For the text-containing cell, return its midpoint in (X, Y) coordinate format. 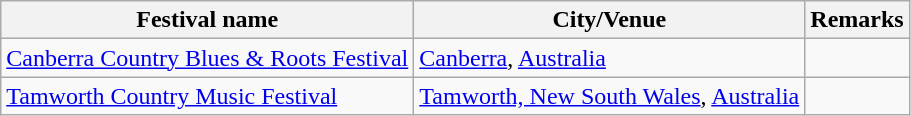
Remarks (857, 20)
Tamworth, New South Wales, Australia (610, 96)
Festival name (208, 20)
Tamworth Country Music Festival (208, 96)
Canberra, Australia (610, 58)
City/Venue (610, 20)
Canberra Country Blues & Roots Festival (208, 58)
